Search for the cell housing the specified text and yield its (x, y) center coordinate. 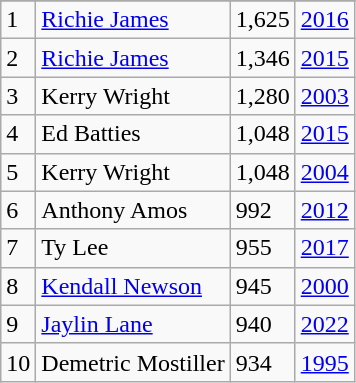
4 (18, 134)
1 (18, 20)
2017 (324, 248)
2 (18, 58)
Kendall Newson (133, 286)
Jaylin Lane (133, 324)
Ed Batties (133, 134)
1,625 (262, 20)
Anthony Amos (133, 210)
9 (18, 324)
7 (18, 248)
8 (18, 286)
5 (18, 172)
940 (262, 324)
945 (262, 286)
6 (18, 210)
2016 (324, 20)
955 (262, 248)
2000 (324, 286)
Ty Lee (133, 248)
2022 (324, 324)
992 (262, 210)
2004 (324, 172)
2012 (324, 210)
1,280 (262, 96)
1,346 (262, 58)
934 (262, 362)
1995 (324, 362)
3 (18, 96)
Demetric Mostiller (133, 362)
2003 (324, 96)
10 (18, 362)
